Pinpoint the cell where the given text exists, returning its (x, y) midpoint coordinate. 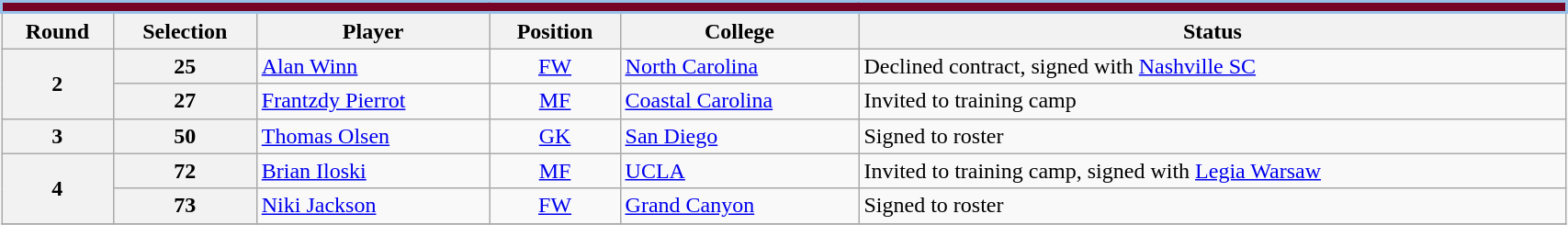
Invited to training camp (1213, 101)
Selection (185, 31)
Invited to training camp, signed with Legia Warsaw (1213, 171)
4 (58, 188)
Round (58, 31)
72 (185, 171)
Position (555, 31)
College (739, 31)
Thomas Olsen (373, 136)
Alan Winn (373, 66)
GK (555, 136)
3 (58, 136)
Frantzdy Pierrot (373, 101)
Declined contract, signed with Nashville SC (1213, 66)
Niki Jackson (373, 206)
Player (373, 31)
UCLA (739, 171)
Brian Iloski (373, 171)
73 (185, 206)
Status (1213, 31)
2 (58, 84)
Grand Canyon (739, 206)
50 (185, 136)
25 (185, 66)
27 (185, 101)
North Carolina (739, 66)
San Diego (739, 136)
Coastal Carolina (739, 101)
